Output the (x, y) coordinate of the center of the cell containing the given text.  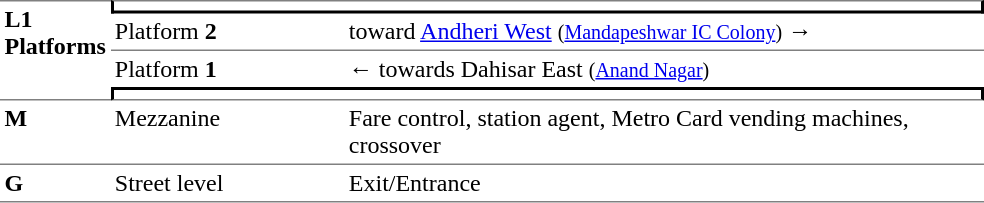
Fare control, station agent, Metro Card vending machines, crossover (664, 132)
← towards Dahisar East (Anand Nagar) (664, 69)
L1Platforms (55, 50)
M (55, 132)
Street level (227, 184)
Platform 2 (227, 33)
G (55, 184)
Mezzanine (227, 132)
Platform 1 (227, 69)
Exit/Entrance (664, 184)
toward Andheri West (Mandapeshwar IC Colony) → (664, 33)
